Extract the (X, Y) coordinate from the center of the cell holding the provided text.  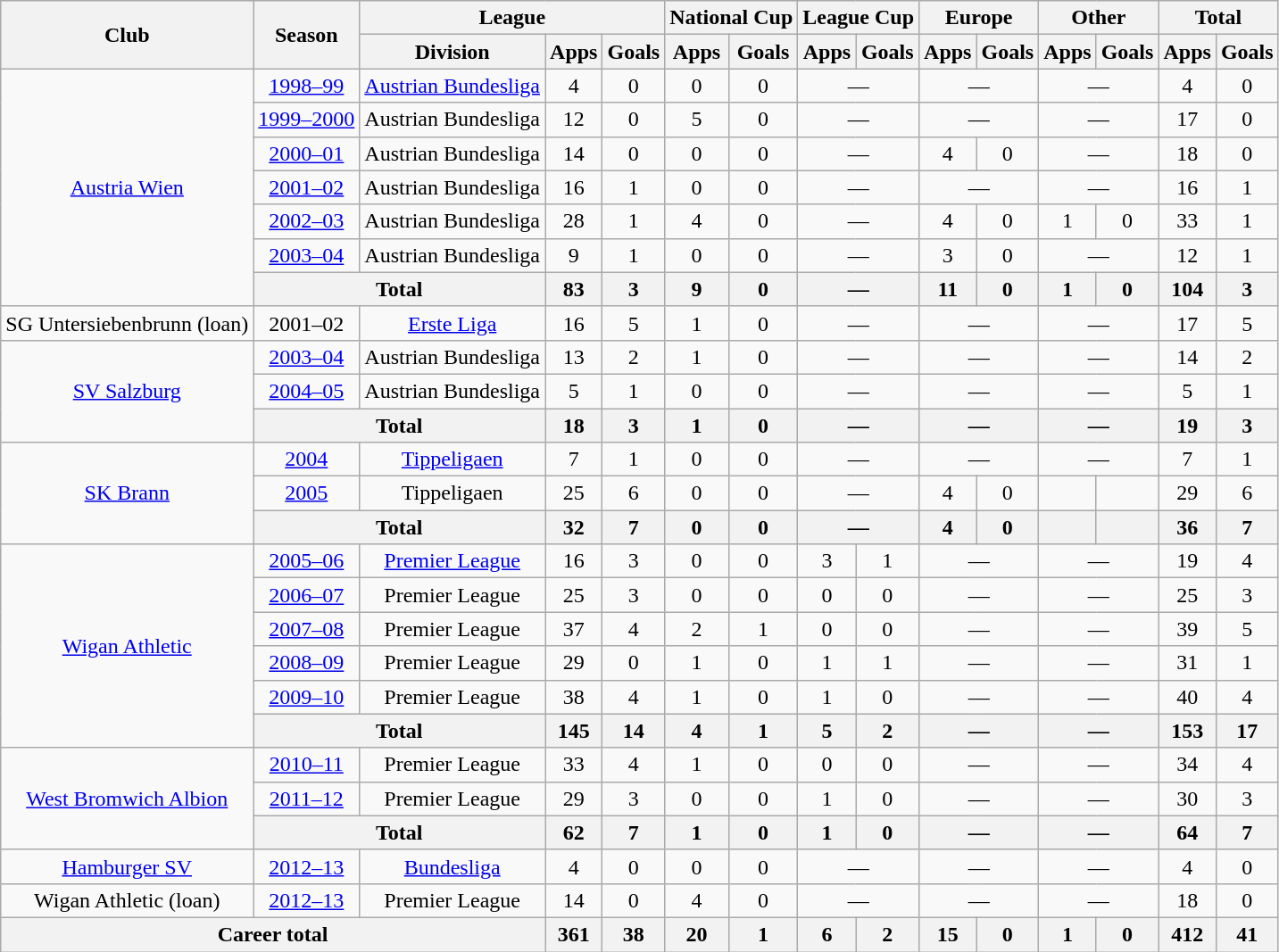
2000–01 (307, 153)
SV Salzburg (127, 391)
Wigan Athletic (loan) (127, 900)
64 (1187, 832)
West Bromwich Albion (127, 799)
361 (574, 934)
Austria Wien (127, 187)
League (512, 18)
Other (1099, 18)
32 (574, 527)
League Cup (859, 18)
2006–07 (307, 595)
SG Untersiebenbrunn (loan) (127, 323)
36 (1187, 527)
15 (948, 934)
30 (1187, 799)
41 (1247, 934)
153 (1187, 731)
31 (1187, 663)
Division (453, 52)
412 (1187, 934)
34 (1187, 765)
13 (574, 357)
2004–05 (307, 391)
Hamburger SV (127, 866)
11 (948, 289)
2007–08 (307, 629)
1998–99 (307, 86)
2002–03 (307, 221)
2005 (307, 493)
62 (574, 832)
2010–11 (307, 765)
National Cup (732, 18)
Club (127, 35)
Career total (273, 934)
40 (1187, 697)
20 (697, 934)
83 (574, 289)
1999–2000 (307, 120)
Europe (979, 18)
2008–09 (307, 663)
28 (574, 221)
37 (574, 629)
2005–06 (307, 561)
SK Brann (127, 493)
2004 (307, 459)
145 (574, 731)
Erste Liga (453, 323)
39 (1187, 629)
2009–10 (307, 697)
Wigan Athletic (127, 646)
2011–12 (307, 799)
Bundesliga (453, 866)
104 (1187, 289)
Season (307, 35)
